Scan for the cell matching the given text and deliver its [X, Y] coordinate at center. 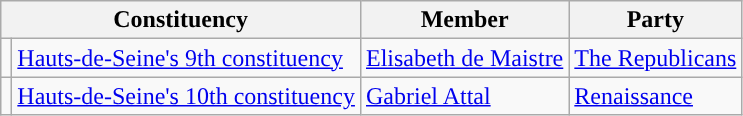
Gabriel Attal [464, 96]
Renaissance [656, 96]
Hauts-de-Seine's 10th constituency [186, 96]
Hauts-de-Seine's 9th constituency [186, 58]
Party [656, 20]
Elisabeth de Maistre [464, 58]
The Republicans [656, 58]
Member [464, 20]
Constituency [181, 20]
